Return the (x, y) coordinate for the center point of the cell that contains the specified text.  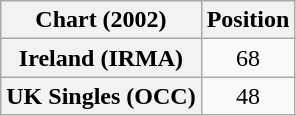
Chart (2002) (101, 20)
48 (248, 96)
UK Singles (OCC) (101, 96)
Position (248, 20)
Ireland (IRMA) (101, 58)
68 (248, 58)
